For the text-containing cell, return its midpoint in (X, Y) coordinate format. 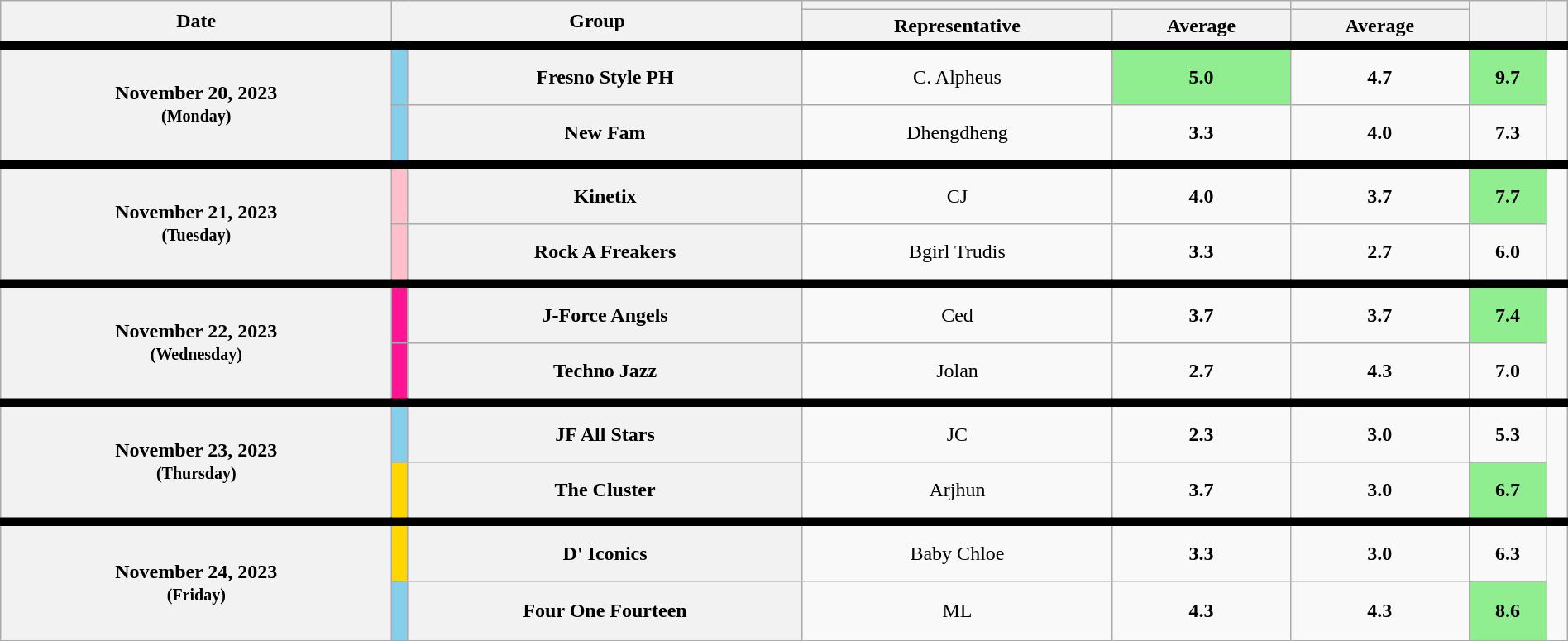
J-Force Angels (605, 313)
4.7 (1379, 74)
November 20, 2023(Monday) (197, 104)
CJ (957, 194)
Ced (957, 313)
9.7 (1508, 74)
ML (957, 610)
5.3 (1508, 432)
November 21, 2023(Tuesday) (197, 223)
Rock A Freakers (605, 253)
November 23, 2023(Thursday) (197, 462)
Jolan (957, 372)
7.7 (1508, 194)
6.0 (1508, 253)
Fresno Style PH (605, 74)
5.0 (1202, 74)
7.0 (1508, 372)
November 24, 2023(Friday) (197, 581)
JC (957, 432)
7.3 (1508, 134)
6.3 (1508, 551)
Date (197, 23)
Representative (957, 28)
Four One Fourteen (605, 610)
Arjhun (957, 491)
Dhengdheng (957, 134)
6.7 (1508, 491)
Techno Jazz (605, 372)
D' Iconics (605, 551)
November 22, 2023(Wednesday) (197, 342)
Bgirl Trudis (957, 253)
7.4 (1508, 313)
New Fam (605, 134)
Group (597, 23)
2.3 (1202, 432)
8.6 (1508, 610)
C. Alpheus (957, 74)
Baby Chloe (957, 551)
The Cluster (605, 491)
Kinetix (605, 194)
JF All Stars (605, 432)
